Return [x, y] of the center of cell containing provided text 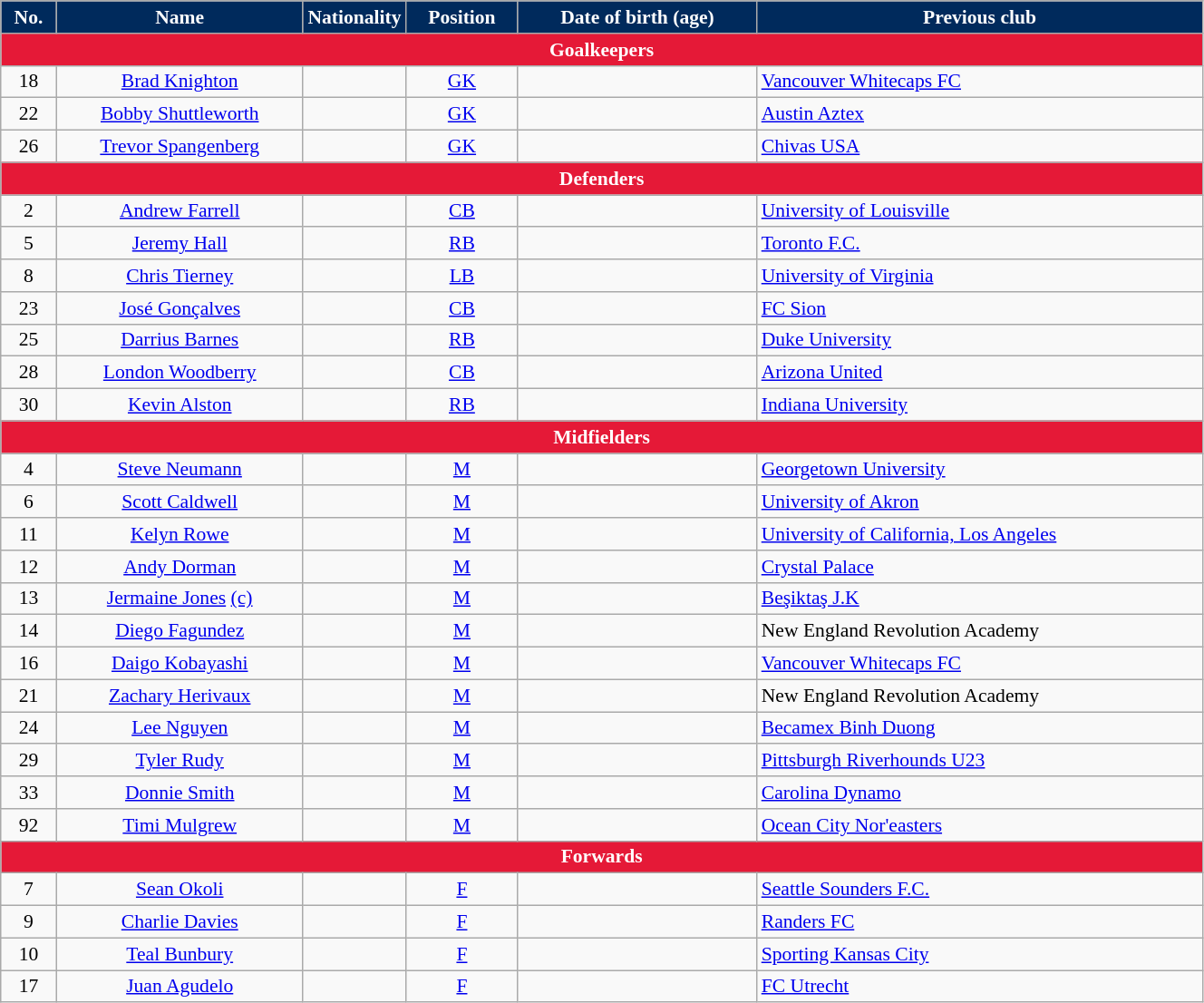
26 [29, 147]
Bobby Shuttleworth [180, 114]
José Gonçalves [180, 308]
Jermaine Jones (c) [180, 599]
2 [29, 211]
12 [29, 567]
16 [29, 664]
14 [29, 631]
24 [29, 728]
Kelyn Rowe [180, 534]
Brad Knighton [180, 82]
Teal Bunbury [180, 954]
Scott Caldwell [180, 502]
5 [29, 244]
FC Sion [980, 308]
Ocean City Nor'easters [980, 825]
6 [29, 502]
Beşiktaş J.K [980, 599]
Timi Mulgrew [180, 825]
University of Akron [980, 502]
25 [29, 340]
Carolina Dynamo [980, 793]
Chivas USA [980, 147]
Arizona United [980, 373]
Darrius Barnes [180, 340]
21 [29, 696]
University of Virginia [980, 276]
33 [29, 793]
Zachary Herivaux [180, 696]
Andy Dorman [180, 567]
Charlie Davies [180, 922]
Midfielders [602, 437]
University of California, Los Angeles [980, 534]
Donnie Smith [180, 793]
17 [29, 987]
Sean Okoli [180, 890]
Previous club [980, 17]
Randers FC [980, 922]
28 [29, 373]
Lee Nguyen [180, 728]
Seattle Sounders F.C. [980, 890]
Pittsburgh Riverhounds U23 [980, 761]
Sporting Kansas City [980, 954]
No. [29, 17]
Andrew Farrell [180, 211]
13 [29, 599]
Goalkeepers [602, 50]
Steve Neumann [180, 470]
Daigo Kobayashi [180, 664]
FC Utrecht [980, 987]
Duke University [980, 340]
Nationality [354, 17]
Tyler Rudy [180, 761]
29 [29, 761]
LB [462, 276]
Trevor Spangenberg [180, 147]
10 [29, 954]
Diego Fagundez [180, 631]
92 [29, 825]
30 [29, 405]
Date of birth (age) [636, 17]
Georgetown University [980, 470]
Austin Aztex [980, 114]
Kevin Alston [180, 405]
7 [29, 890]
Jeremy Hall [180, 244]
Crystal Palace [980, 567]
London Woodberry [180, 373]
Juan Agudelo [180, 987]
Becamex Binh Duong [980, 728]
Chris Tierney [180, 276]
18 [29, 82]
Toronto F.C. [980, 244]
Position [462, 17]
Forwards [602, 857]
Name [180, 17]
Defenders [602, 179]
Indiana University [980, 405]
9 [29, 922]
University of Louisville [980, 211]
8 [29, 276]
4 [29, 470]
11 [29, 534]
22 [29, 114]
23 [29, 308]
